Search for the cell housing the specified text and yield its [x, y] center coordinate. 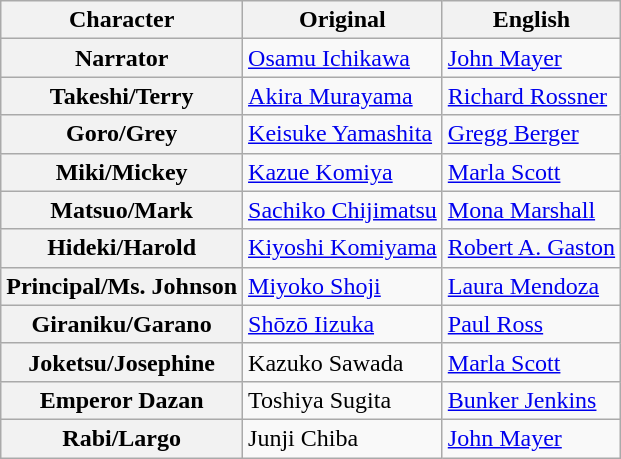
Sachiko Chijimatsu [343, 210]
Joketsu/Josephine [122, 362]
Kazue Komiya [343, 172]
Goro/Grey [122, 134]
Narrator [122, 58]
Bunker Jenkins [531, 400]
Toshiya Sugita [343, 400]
Character [122, 20]
Takeshi/Terry [122, 96]
Akira Murayama [343, 96]
Mona Marshall [531, 210]
Miyoko Shoji [343, 286]
Hideki/Harold [122, 248]
Robert A. Gaston [531, 248]
Richard Rossner [531, 96]
Original [343, 20]
Keisuke Yamashita [343, 134]
Rabi/Largo [122, 438]
Principal/Ms. Johnson [122, 286]
Kazuko Sawada [343, 362]
Miki/Mickey [122, 172]
Junji Chiba [343, 438]
Osamu Ichikawa [343, 58]
English [531, 20]
Shōzō Iizuka [343, 324]
Giraniku/Garano [122, 324]
Kiyoshi Komiyama [343, 248]
Gregg Berger [531, 134]
Paul Ross [531, 324]
Emperor Dazan [122, 400]
Laura Mendoza [531, 286]
Matsuo/Mark [122, 210]
